Scan for the cell matching the given text and deliver its [X, Y] coordinate at center. 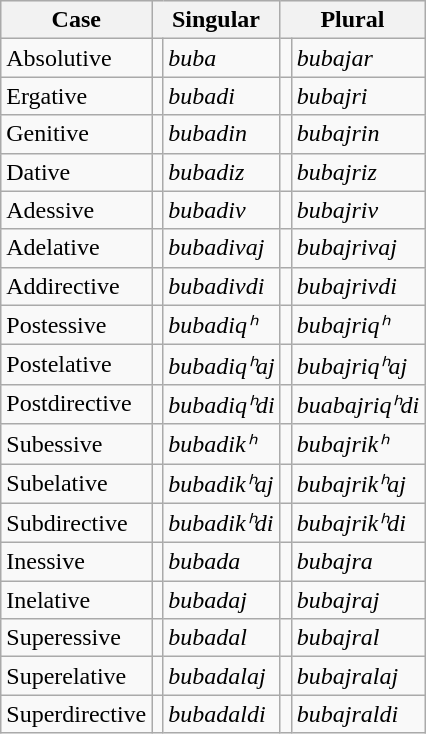
bubadikʰdi [222, 523]
Addirective [76, 286]
Adessive [76, 210]
bubajrivdi [358, 286]
Superessive [76, 638]
bubajraldi [358, 714]
bubajriz [358, 172]
bubadivaj [222, 248]
bubajra [358, 562]
bubajrikʰdi [358, 523]
Superelative [76, 676]
Dative [76, 172]
bubadikʰ [222, 444]
bubajraj [358, 600]
bubadalaj [222, 676]
Absolutive [76, 58]
bubadiv [222, 210]
Postessive [76, 325]
bubajrikʰ [358, 444]
bubadin [222, 134]
bubadaldi [222, 714]
bubajriqʰ [358, 325]
bubadiz [222, 172]
Inelative [76, 600]
bubadiqʰdi [222, 404]
Subelative [76, 484]
bubajrikʰaj [358, 484]
bubadikʰaj [222, 484]
Superdirective [76, 714]
bubadi [222, 96]
bubajriqʰaj [358, 365]
Singular [216, 20]
Adelative [76, 248]
Plural [352, 20]
bubadivdi [222, 286]
bubajar [358, 58]
Postelative [76, 365]
bubadiqʰaj [222, 365]
bubajral [358, 638]
bubada [222, 562]
buabajriqʰdi [358, 404]
bubajrin [358, 134]
Subessive [76, 444]
bubajri [358, 96]
bubajrivaj [358, 248]
Genitive [76, 134]
bubadiqʰ [222, 325]
bubadaj [222, 600]
buba [222, 58]
Postdirective [76, 404]
Inessive [76, 562]
bubajralaj [358, 676]
Subdirective [76, 523]
bubajriv [358, 210]
Case [76, 20]
Ergative [76, 96]
bubadal [222, 638]
